Search for the cell housing the specified text and yield its (X, Y) center coordinate. 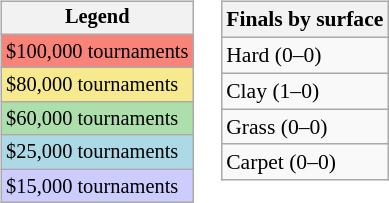
Legend (97, 18)
Carpet (0–0) (304, 162)
$25,000 tournaments (97, 152)
$100,000 tournaments (97, 51)
Hard (0–0) (304, 55)
$60,000 tournaments (97, 119)
$15,000 tournaments (97, 186)
Finals by surface (304, 20)
$80,000 tournaments (97, 85)
Clay (1–0) (304, 91)
Grass (0–0) (304, 127)
